Return (X, Y) of the center of cell containing provided text 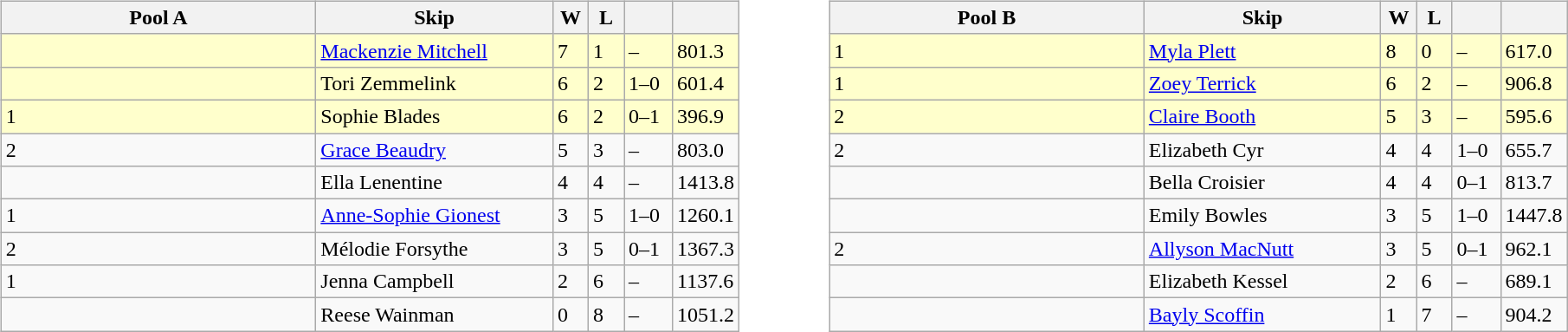
1413.8 (707, 183)
Jenna Campbell (435, 282)
617.0 (1534, 50)
906.8 (1534, 83)
1447.8 (1534, 216)
Tori Zemmelink (435, 83)
689.1 (1534, 282)
Mélodie Forsythe (435, 249)
Bella Croisier (1262, 183)
Bayly Scoffin (1262, 315)
Elizabeth Cyr (1262, 150)
904.2 (1534, 315)
813.7 (1534, 183)
Ella Lenentine (435, 183)
Reese Wainman (435, 315)
1367.3 (707, 249)
Pool A (158, 17)
1260.1 (707, 216)
Pool B (987, 17)
Emily Bowles (1262, 216)
396.9 (707, 116)
Zoey Terrick (1262, 83)
601.4 (707, 83)
1051.2 (707, 315)
655.7 (1534, 150)
801.3 (707, 50)
Grace Beaudry (435, 150)
Mackenzie Mitchell (435, 50)
Myla Plett (1262, 50)
Sophie Blades (435, 116)
1137.6 (707, 282)
Anne-Sophie Gionest (435, 216)
962.1 (1534, 249)
Allyson MacNutt (1262, 249)
Claire Booth (1262, 116)
595.6 (1534, 116)
Elizabeth Kessel (1262, 282)
803.0 (707, 150)
